Return the (X, Y) coordinate for the center point of the cell that contains the specified text.  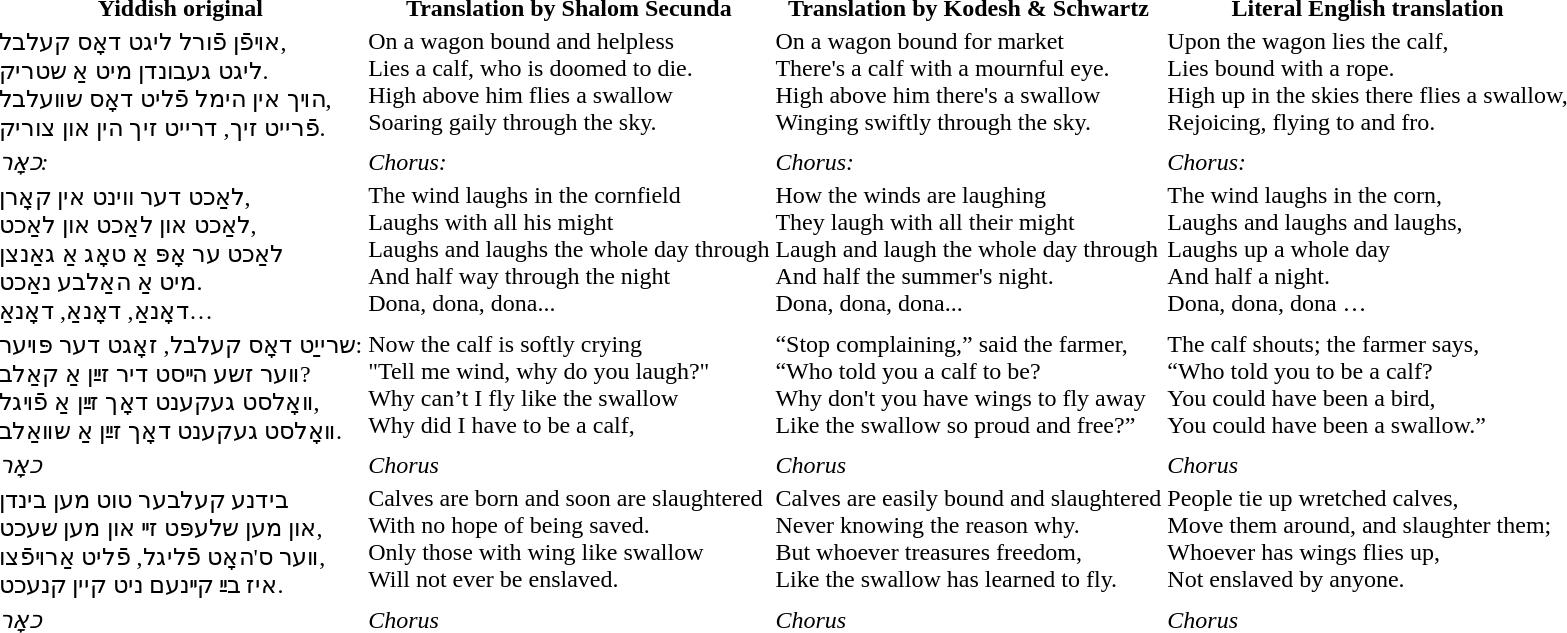
On a wagon bound for market There's a calf with a mournful eye. High above him there's a swallow Winging swiftly through the sky. (968, 84)
“Stop complaining,” said the farmer, “Who told you a calf to be? Why don't you have wings to fly away Like the swallow so proud and free?” (968, 388)
How the winds are laughing They laugh with all their might Laugh and laugh the whole day through And half the summer's night. Dona, dona, dona... (968, 253)
Calves are easily bound and slaughtered Never knowing the reason why.But whoever treasures freedom,Like the swallow has learned to fly. (968, 542)
Now the calf is softly crying "Tell me wind, why do you laugh?" Why can’t I fly like the swallow Why did I have to be a calf, (569, 388)
On a wagon bound and helpless Lies a calf, who is doomed to die. High above him flies a swallow Soaring gaily through the sky. (569, 84)
Calves are born and soon are slaughtered With no hope of being saved. Only those with wing like swallow Will not ever be enslaved. (569, 542)
The wind laughs in the cornfield Laughs with all his might Laughs and laughs the whole day through And half way through the night Dona, dona, dona... (569, 253)
